Detect which cell encompasses the target text, then output its [X, Y] center coordinate. 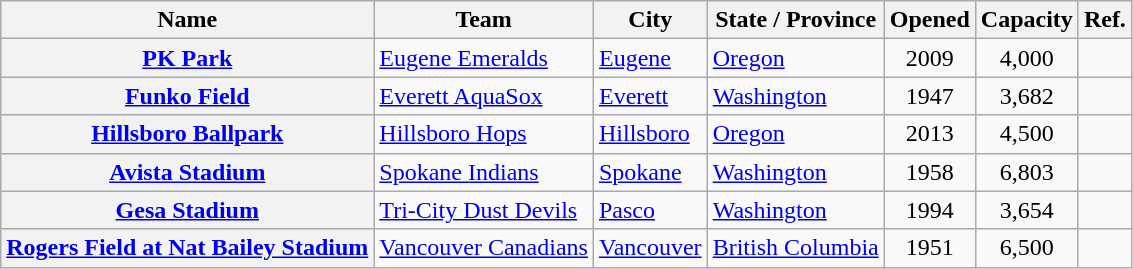
Team [484, 20]
PK Park [188, 58]
Vancouver [650, 248]
Tri-City Dust Devils [484, 210]
State / Province [796, 20]
3,682 [1026, 96]
Everett AquaSox [484, 96]
6,500 [1026, 248]
4,000 [1026, 58]
2009 [930, 58]
Name [188, 20]
British Columbia [796, 248]
6,803 [1026, 172]
3,654 [1026, 210]
2013 [930, 134]
Vancouver Canadians [484, 248]
Eugene Emeralds [484, 58]
Pasco [650, 210]
Hillsboro Ballpark [188, 134]
1947 [930, 96]
Spokane Indians [484, 172]
Rogers Field at Nat Bailey Stadium [188, 248]
Spokane [650, 172]
Funko Field [188, 96]
Eugene [650, 58]
1958 [930, 172]
1994 [930, 210]
City [650, 20]
Hillsboro Hops [484, 134]
4,500 [1026, 134]
1951 [930, 248]
Avista Stadium [188, 172]
Everett [650, 96]
Ref. [1104, 20]
Gesa Stadium [188, 210]
Opened [930, 20]
Capacity [1026, 20]
Hillsboro [650, 134]
